From the cell containing the given text, extract its center point as [X, Y] coordinate. 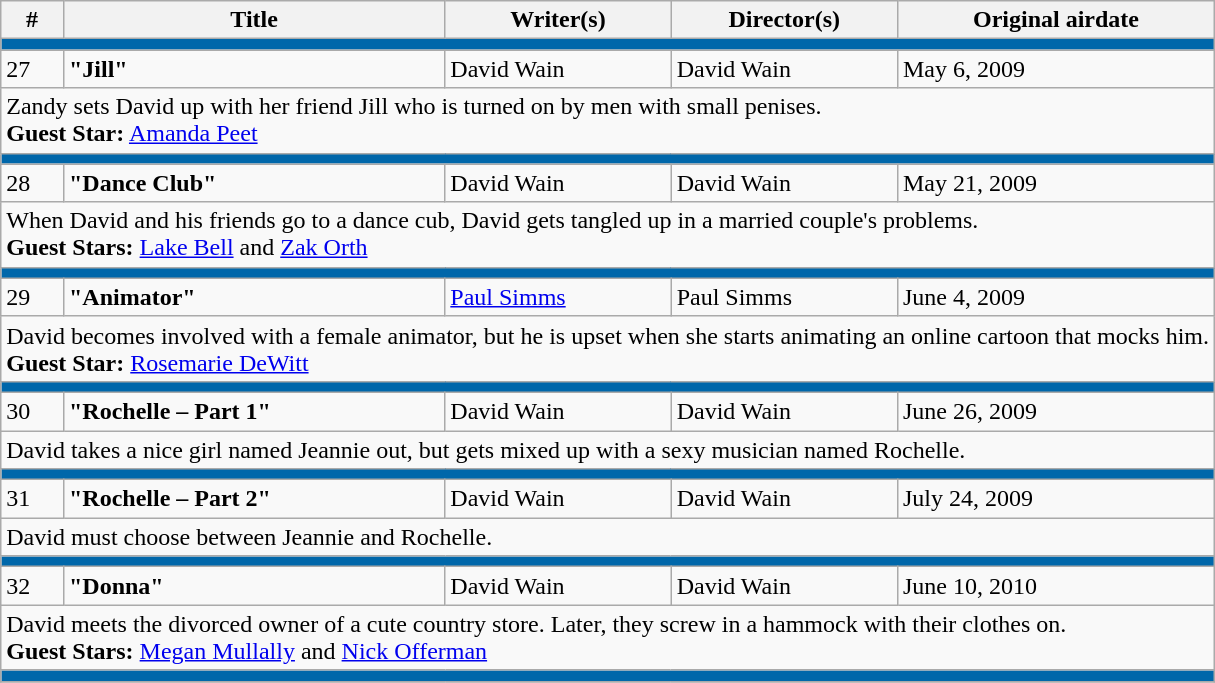
Zandy sets David up with her friend Jill who is turned on by men with small penises.Guest Star: Amanda Peet [608, 120]
"Donna" [254, 586]
Director(s) [784, 20]
29 [32, 297]
Title [254, 20]
June 10, 2010 [1056, 586]
28 [32, 183]
27 [32, 69]
32 [32, 586]
When David and his friends go to a dance cub, David gets tangled up in a married couple's problems.Guest Stars: Lake Bell and Zak Orth [608, 234]
July 24, 2009 [1056, 499]
"Rochelle – Part 1" [254, 411]
"Rochelle – Part 2" [254, 499]
June 4, 2009 [1056, 297]
David must choose between Jeannie and Rochelle. [608, 537]
Original airdate [1056, 20]
David takes a nice girl named Jeannie out, but gets mixed up with a sexy musician named Rochelle. [608, 449]
30 [32, 411]
"Animator" [254, 297]
"Jill" [254, 69]
May 21, 2009 [1056, 183]
"Dance Club" [254, 183]
31 [32, 499]
# [32, 20]
Writer(s) [558, 20]
June 26, 2009 [1056, 411]
May 6, 2009 [1056, 69]
